Extract the [x, y] coordinate from the center of the cell holding the provided text.  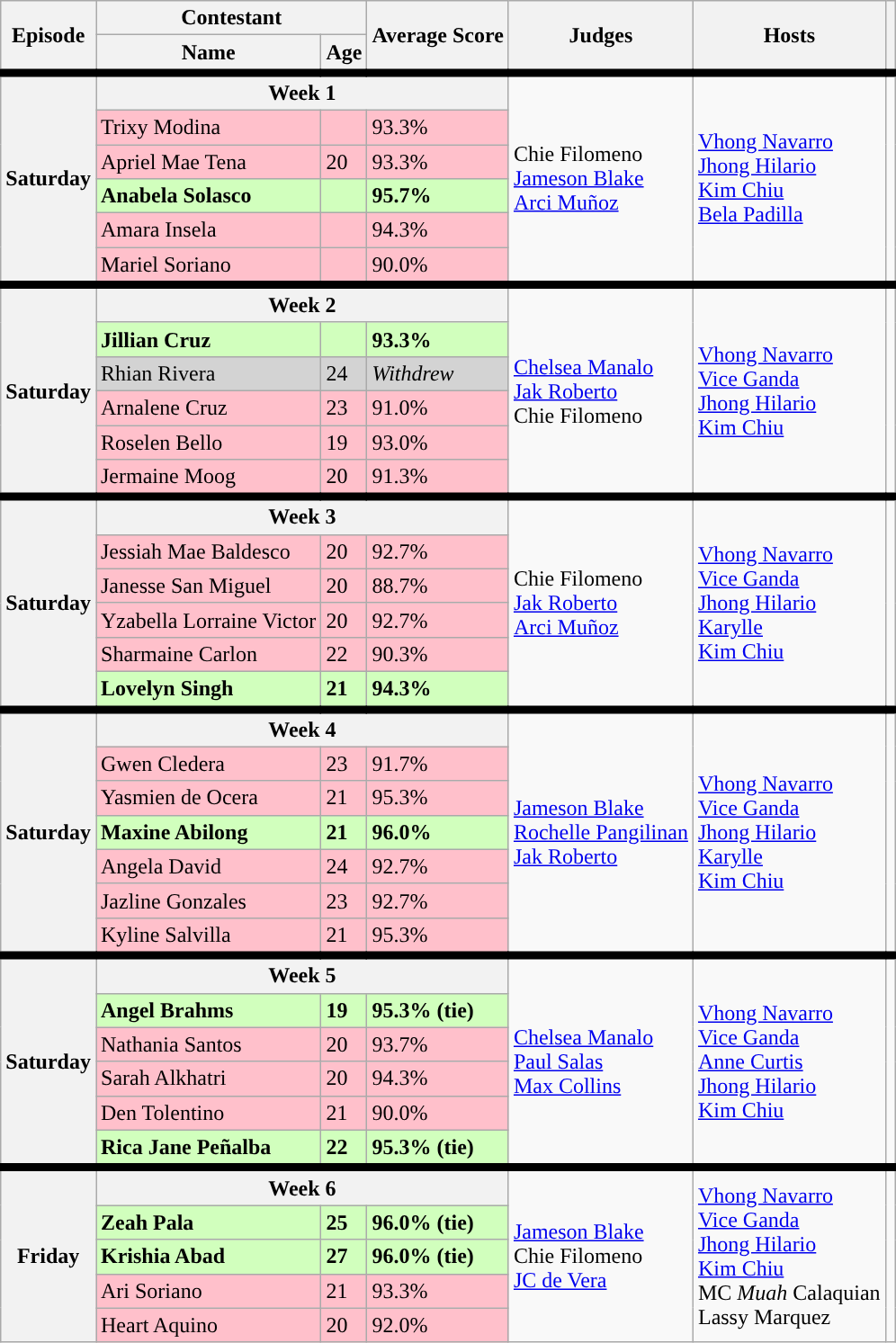
Mariel Soriano [208, 266]
27 [344, 1257]
Anabela Solasco [208, 196]
91.7% [437, 764]
Den Tolentino [208, 1113]
Jameson BlakeChie FilomenoJC de Vera [601, 1255]
Rhian Rivera [208, 373]
93.0% [437, 442]
Jermaine Moog [208, 479]
Ari Soriano [208, 1291]
Chelsea ManaloJak RobertoChie Filomeno [601, 390]
Yzabella Lorraine Victor [208, 620]
Maxine Abilong [208, 832]
Jameson BlakeRochelle PangilinanJak Roberto [601, 832]
Vhong NavarroJhong HilarioKim ChiuBela Padilla [789, 179]
Angela David [208, 866]
Friday [49, 1255]
Rica Jane Peñalba [208, 1149]
Heart Aquino [208, 1325]
Roselen Bello [208, 442]
Apriel Mae Tena [208, 161]
Episode [49, 37]
Chie FilomenoJameson BlakeArci Muñoz [601, 179]
Week 4 [302, 728]
96.0% [437, 832]
90.3% [437, 654]
Amara Insela [208, 230]
Jessiah Mae Baldesco [208, 551]
Chie FilomenoJak RobertoArci Muñoz [601, 603]
Jillian Cruz [208, 339]
88.7% [437, 586]
Nathania Santos [208, 1044]
Kyline Salvilla [208, 936]
Name [208, 54]
Sharmaine Carlon [208, 654]
Sarah Alkhatri [208, 1079]
Week 6 [302, 1186]
Week 2 [302, 303]
Week 1 [302, 92]
Week 3 [302, 515]
95.7% [437, 196]
Age [344, 54]
Janesse San Miguel [208, 586]
Withdrew [437, 373]
Krishia Abad [208, 1257]
Vhong NavarroVice GandaJhong HilarioKim ChiuMC Muah CalaquianLassy Marquez [789, 1255]
Chelsea ManaloPaul SalasMax Collins [601, 1061]
25 [344, 1222]
Vhong NavarroVice GandaAnne CurtisJhong HilarioKim Chiu [789, 1061]
92.0% [437, 1325]
Contestant [230, 18]
Jazline Gonzales [208, 900]
Hosts [789, 37]
Gwen Cledera [208, 764]
91.3% [437, 479]
91.0% [437, 407]
Vhong NavarroVice GandaJhong HilarioKim Chiu [789, 390]
93.7% [437, 1044]
Arnalene Cruz [208, 407]
Average Score [437, 37]
Yasmien de Ocera [208, 798]
Week 5 [302, 974]
Lovelyn Singh [208, 690]
Judges [601, 37]
Zeah Pala [208, 1222]
Angel Brahms [208, 1010]
Trixy Modina [208, 127]
